Return [X, Y] of the center of cell containing provided text 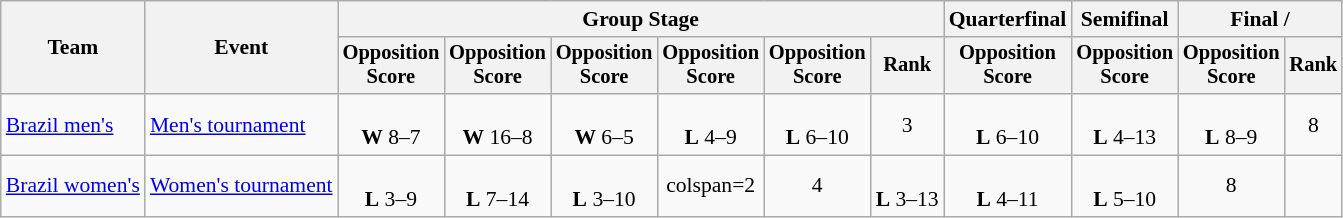
W 16–8 [498, 124]
Quarterfinal [1008, 19]
colspan=2 [710, 186]
Men's tournament [242, 124]
L 3–10 [604, 186]
Team [73, 48]
L 3–9 [392, 186]
L 7–14 [498, 186]
L 4–13 [1124, 124]
3 [908, 124]
W 6–5 [604, 124]
Women's tournament [242, 186]
Semifinal [1124, 19]
L 8–9 [1232, 124]
Event [242, 48]
4 [818, 186]
L 3–13 [908, 186]
Brazil women's [73, 186]
L 5–10 [1124, 186]
L 4–11 [1008, 186]
Final / [1260, 19]
W 8–7 [392, 124]
L 4–9 [710, 124]
Group Stage [641, 19]
Brazil men's [73, 124]
